Find where the given text appears and provide that cell's center as (x, y) coordinate. 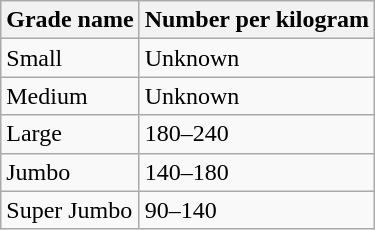
Jumbo (70, 172)
Small (70, 58)
Large (70, 134)
180–240 (257, 134)
Super Jumbo (70, 210)
90–140 (257, 210)
140–180 (257, 172)
Medium (70, 96)
Grade name (70, 20)
Number per kilogram (257, 20)
